Locate the cell with the specified text and output its [x, y] center coordinate. 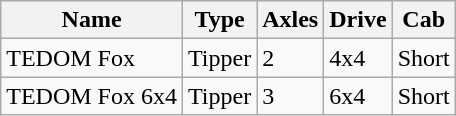
TEDOM Fox [92, 58]
TEDOM Fox 6x4 [92, 96]
Cab [424, 20]
Drive [358, 20]
6x4 [358, 96]
Type [219, 20]
3 [290, 96]
4x4 [358, 58]
Name [92, 20]
Axles [290, 20]
2 [290, 58]
